Detect which cell encompasses the target text, then output its [X, Y] center coordinate. 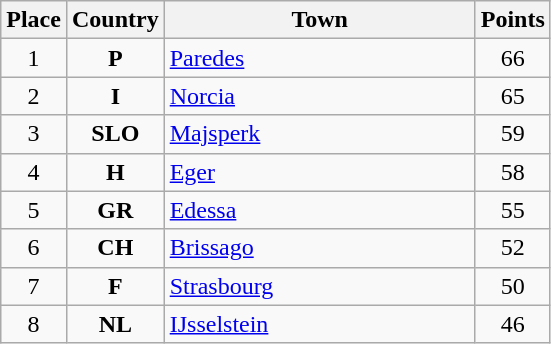
SLO [115, 134]
Edessa [320, 210]
7 [34, 286]
P [115, 58]
59 [512, 134]
Majsperk [320, 134]
H [115, 172]
IJsselstein [320, 324]
3 [34, 134]
1 [34, 58]
4 [34, 172]
Country [115, 20]
Town [320, 20]
CH [115, 248]
46 [512, 324]
Brissago [320, 248]
8 [34, 324]
Paredes [320, 58]
55 [512, 210]
Points [512, 20]
58 [512, 172]
65 [512, 96]
6 [34, 248]
Norcia [320, 96]
Eger [320, 172]
52 [512, 248]
Strasbourg [320, 286]
5 [34, 210]
2 [34, 96]
I [115, 96]
66 [512, 58]
50 [512, 286]
Place [34, 20]
GR [115, 210]
NL [115, 324]
F [115, 286]
